Return the [X, Y] coordinate for the center point of the cell that contains the specified text.  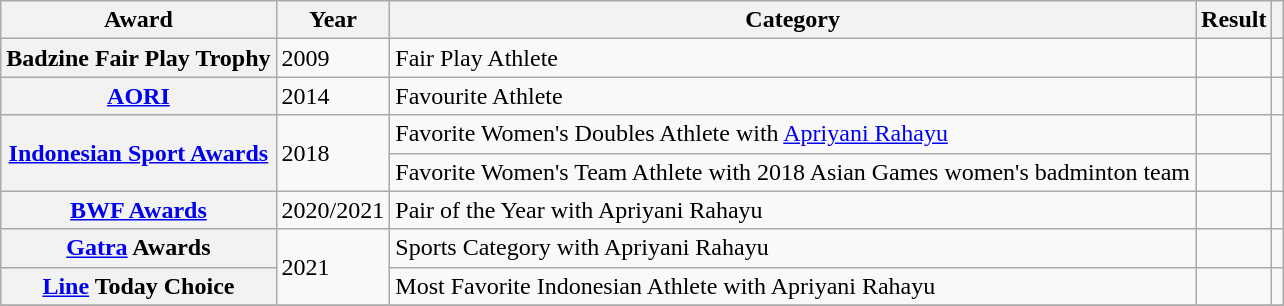
Sports Category with Apriyani Rahayu [793, 248]
Favorite Women's Doubles Athlete with Apriyani Rahayu [793, 134]
Award [138, 20]
Fair Play Athlete [793, 58]
Indonesian Sport Awards [138, 153]
2009 [333, 58]
Category [793, 20]
AORI [138, 96]
Line Today Choice [138, 286]
2014 [333, 96]
2018 [333, 153]
Most Favorite Indonesian Athlete with Apriyani Rahayu [793, 286]
Badzine Fair Play Trophy [138, 58]
2020/2021 [333, 210]
Favourite Athlete [793, 96]
Pair of the Year with Apriyani Rahayu [793, 210]
Favorite Women's Team Athlete with 2018 Asian Games women's badminton team [793, 172]
Year [333, 20]
BWF Awards [138, 210]
2021 [333, 267]
Gatra Awards [138, 248]
Result [1234, 20]
